Determine the (X, Y) coordinate at the center of the cell enclosing the given text.  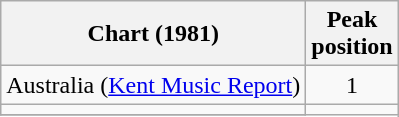
Chart (1981) (154, 34)
Australia (Kent Music Report) (154, 85)
Peakposition (352, 34)
1 (352, 85)
